Extract the (x, y) coordinate from the center of the cell holding the provided text.  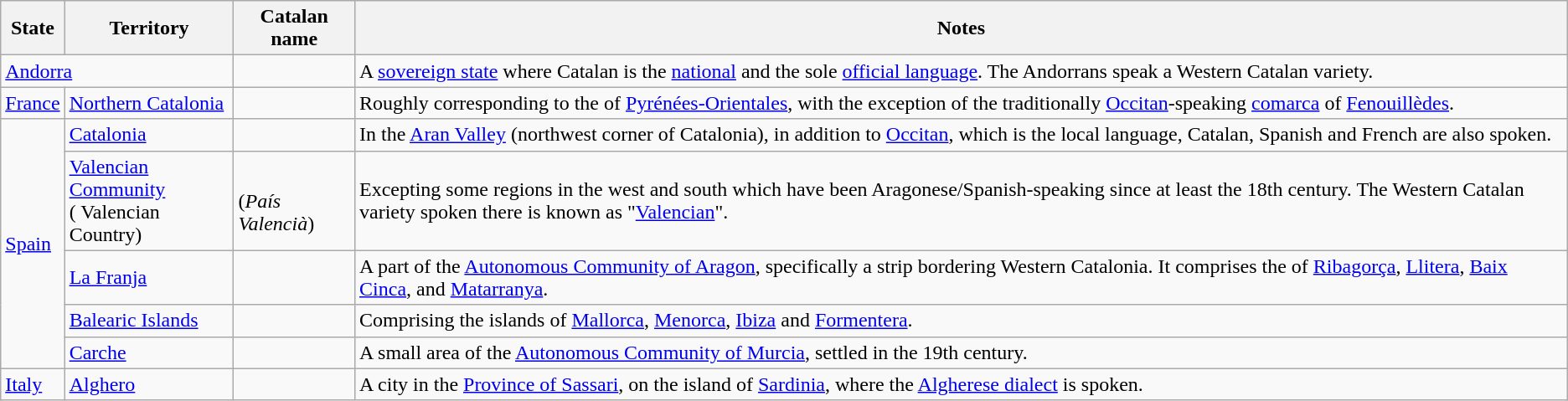
Alghero (149, 384)
France (33, 103)
Catalonia (149, 135)
A sovereign state where Catalan is the national and the sole official language. The Andorrans speak a Western Catalan variety. (962, 71)
Comprising the islands of Mallorca, Menorca, Ibiza and Formentera. (962, 321)
In the Aran Valley (northwest corner of Catalonia), in addition to Occitan, which is the local language, Catalan, Spanish and French are also spoken. (962, 135)
State (33, 28)
Balearic Islands (149, 321)
Andorra (117, 71)
Territory (149, 28)
(País Valencià) (295, 201)
Northern Catalonia (149, 103)
A small area of the Autonomous Community of Murcia, settled in the 19th century. (962, 352)
Carche (149, 352)
Catalan name (295, 28)
A city in the Province of Sassari, on the island of Sardinia, where the Algherese dialect is spoken. (962, 384)
Valencian Community ( Valencian Country) (149, 201)
Notes (962, 28)
Roughly corresponding to the of Pyrénées-Orientales, with the exception of the traditionally Occitan-speaking comarca of Fenouillèdes. (962, 103)
Spain (33, 244)
Italy (33, 384)
La Franja (149, 278)
